Search for the cell housing the specified text and yield its (x, y) center coordinate. 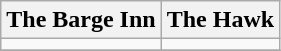
The Hawk (220, 20)
The Barge Inn (81, 20)
